Output the [x, y] coordinate of the center of the cell containing the given text.  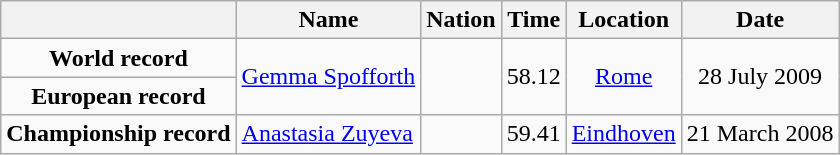
Eindhoven [624, 134]
Location [624, 20]
Anastasia Zuyeva [328, 134]
59.41 [534, 134]
Gemma Spofforth [328, 77]
58.12 [534, 77]
Date [760, 20]
21 March 2008 [760, 134]
Name [328, 20]
Time [534, 20]
Nation [461, 20]
World record [118, 58]
Rome [624, 77]
Championship record [118, 134]
28 July 2009 [760, 77]
European record [118, 96]
